Search for the cell housing the specified text and yield its (x, y) center coordinate. 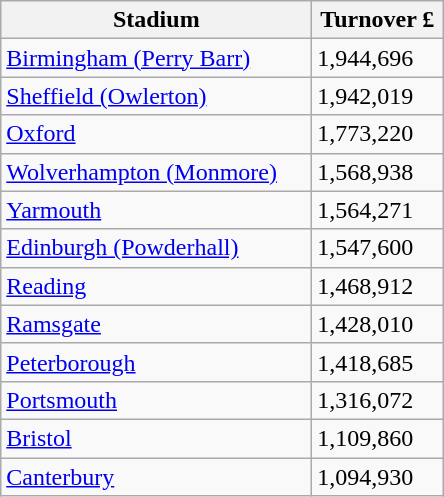
1,094,930 (378, 477)
Wolverhampton (Monmore) (156, 172)
Sheffield (Owlerton) (156, 96)
1,773,220 (378, 134)
Peterborough (156, 362)
Stadium (156, 20)
1,568,938 (378, 172)
1,564,271 (378, 210)
Portsmouth (156, 400)
1,418,685 (378, 362)
Ramsgate (156, 324)
1,316,072 (378, 400)
Edinburgh (Powderhall) (156, 248)
1,547,600 (378, 248)
Bristol (156, 438)
Reading (156, 286)
Birmingham (Perry Barr) (156, 58)
1,109,860 (378, 438)
Turnover £ (378, 20)
Yarmouth (156, 210)
1,468,912 (378, 286)
1,942,019 (378, 96)
Oxford (156, 134)
1,428,010 (378, 324)
1,944,696 (378, 58)
Canterbury (156, 477)
